Determine the [X, Y] coordinate at the center of the cell enclosing the given text.  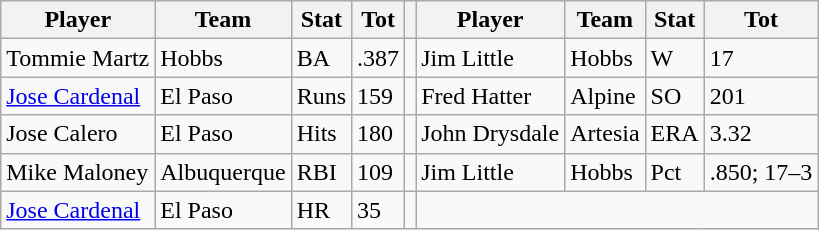
.387 [378, 58]
Pct [674, 172]
159 [378, 96]
Artesia [605, 134]
W [674, 58]
17 [761, 58]
BA [321, 58]
180 [378, 134]
Tommie Martz [78, 58]
Alpine [605, 96]
109 [378, 172]
SO [674, 96]
3.32 [761, 134]
Runs [321, 96]
Jose Calero [78, 134]
35 [378, 210]
John Drysdale [490, 134]
Hits [321, 134]
Fred Hatter [490, 96]
.850; 17–3 [761, 172]
RBI [321, 172]
201 [761, 96]
Albuquerque [223, 172]
HR [321, 210]
ERA [674, 134]
Mike Maloney [78, 172]
